Search for the cell housing the specified text and yield its (x, y) center coordinate. 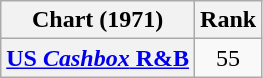
55 (228, 58)
US Cashbox R&B (98, 58)
Chart (1971) (98, 20)
Rank (228, 20)
